Search for the cell housing the specified text and yield its (x, y) center coordinate. 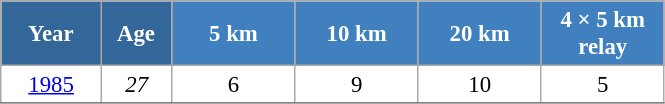
6 (234, 85)
27 (136, 85)
5 (602, 85)
Year (52, 34)
4 × 5 km relay (602, 34)
20 km (480, 34)
10 km (356, 34)
9 (356, 85)
5 km (234, 34)
10 (480, 85)
Age (136, 34)
1985 (52, 85)
